Pinpoint the cell where the given text exists, returning its [X, Y] midpoint coordinate. 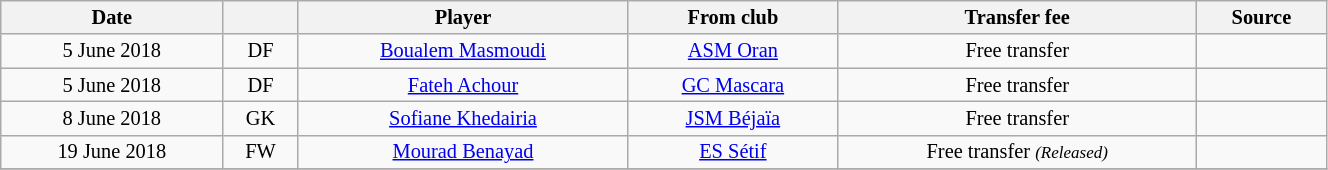
Transfer fee [1017, 17]
8 June 2018 [112, 118]
Sofiane Khedairia [462, 118]
Date [112, 17]
ES Sétif [733, 152]
FW [260, 152]
Boualem Masmoudi [462, 51]
JSM Béjaïa [733, 118]
Free transfer (Released) [1017, 152]
19 June 2018 [112, 152]
ASM Oran [733, 51]
From club [733, 17]
GK [260, 118]
Source [1261, 17]
Fateh Achour [462, 85]
Player [462, 17]
GC Mascara [733, 85]
Mourad Benayad [462, 152]
